Determine the (x, y) coordinate at the center of the cell enclosing the given text.  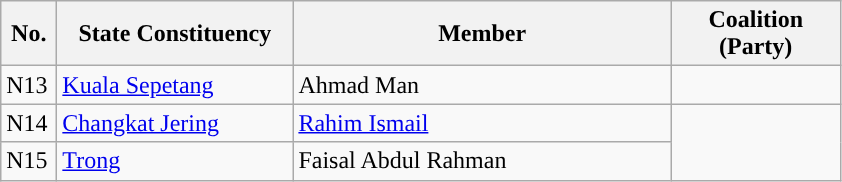
State Constituency (175, 34)
N15 (29, 161)
Changkat Jering (175, 123)
Rahim Ismail (482, 123)
Faisal Abdul Rahman (482, 161)
Member (482, 34)
Kuala Sepetang (175, 85)
Ahmad Man (482, 85)
Coalition (Party) (756, 34)
N14 (29, 123)
Trong (175, 161)
N13 (29, 85)
No. (29, 34)
